Capture the cell that displays the provided text and extract its (x, y) central coordinate. 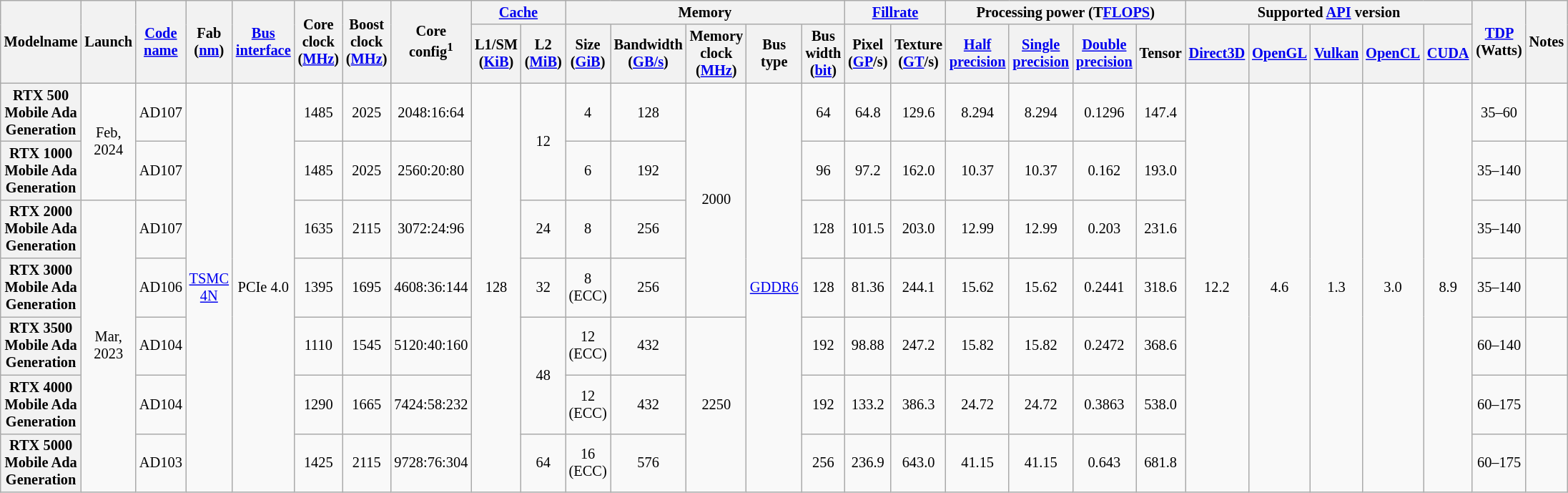
1545 (366, 346)
RTX 5000 Mobile Ada Generation (41, 463)
1665 (366, 404)
Half precision (978, 54)
Bus type (774, 54)
2250 (716, 404)
AD106 (161, 288)
3072:24:96 (430, 229)
96 (824, 170)
Cache (518, 12)
Core config1 (430, 42)
1110 (319, 346)
4.6 (1280, 288)
Bus interface (263, 42)
Boost clock (MHz) (366, 42)
TSMC 4N (209, 288)
L2(MiB) (543, 54)
236.9 (868, 463)
Supported API version (1329, 12)
Bandwidth (GB/s) (649, 54)
133.2 (868, 404)
GDDR6 (774, 288)
RTX 3500 Mobile Ada Generation (41, 346)
Modelname (41, 42)
16 (ECC) (588, 463)
Fillrate (895, 12)
12.2 (1217, 288)
98.88 (868, 346)
Vulkan (1336, 54)
OpenCL (1393, 54)
24 (543, 229)
1635 (319, 229)
32 (543, 288)
129.6 (918, 112)
5120:40:160 (430, 346)
64.8 (868, 112)
CUDA (1449, 54)
2048:16:64 (430, 112)
368.6 (1161, 346)
97.2 (868, 170)
681.8 (1161, 463)
RTX 2000 Mobile Ada Generation (41, 229)
4608:36:144 (430, 288)
244.1 (918, 288)
Texture (GT/s) (918, 54)
Size (GiB) (588, 54)
0.203 (1104, 229)
1695 (366, 288)
TDP (Watts) (1499, 42)
203.0 (918, 229)
576 (649, 463)
0.2441 (1104, 288)
8.9 (1449, 288)
Pixel (GP/s) (868, 54)
3.0 (1393, 288)
Launch (109, 42)
Memory clock (MHz) (716, 54)
1290 (319, 404)
1425 (319, 463)
AD103 (161, 463)
Bus width (bit) (824, 54)
0.162 (1104, 170)
12 (543, 142)
Notes (1547, 42)
2000 (716, 200)
0.643 (1104, 463)
193.0 (1161, 170)
101.5 (868, 229)
2560:20:80 (430, 170)
60–140 (1499, 346)
Code name (161, 42)
231.6 (1161, 229)
L1/SM (KiB) (496, 54)
RTX 1000 Mobile Ada Generation (41, 170)
PCIe 4.0 (263, 288)
9728:76:304 (430, 463)
8 (588, 229)
Double precision (1104, 54)
Core clock (MHz) (319, 42)
35–60 (1499, 112)
48 (543, 375)
OpenGL (1280, 54)
318.6 (1161, 288)
Direct3D (1217, 54)
Memory (705, 12)
RTX 4000 Mobile Ada Generation (41, 404)
1395 (319, 288)
RTX 3000 Mobile Ada Generation (41, 288)
643.0 (918, 463)
147.4 (1161, 112)
Mar, 2023 (109, 346)
538.0 (1161, 404)
81.36 (868, 288)
8 (ECC) (588, 288)
7424:58:232 (430, 404)
4 (588, 112)
RTX 500 Mobile Ada Generation (41, 112)
247.2 (918, 346)
1.3 (1336, 288)
Tensor (1161, 54)
0.3863 (1104, 404)
0.2472 (1104, 346)
162.0 (918, 170)
386.3 (918, 404)
Fab (nm) (209, 42)
0.1296 (1104, 112)
6 (588, 170)
Feb, 2024 (109, 142)
Single precision (1041, 54)
Processing power (TFLOPS) (1065, 12)
